Scan for the cell matching the given text and deliver its (x, y) coordinate at center. 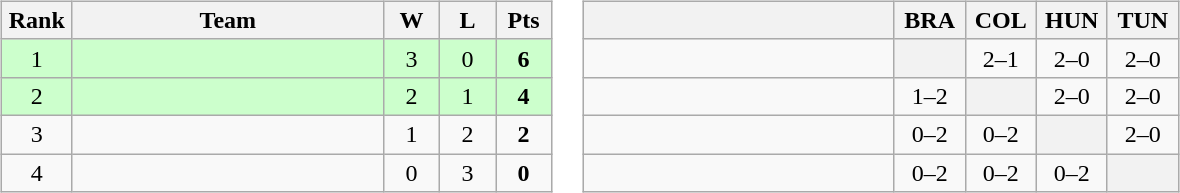
HUN (1072, 20)
1–2 (930, 96)
2–1 (1000, 58)
Rank (36, 20)
BRA (930, 20)
6 (524, 58)
L (467, 20)
COL (1000, 20)
TUN (1142, 20)
W (411, 20)
Pts (524, 20)
Team (228, 20)
